Search for the cell housing the specified text and yield its (x, y) center coordinate. 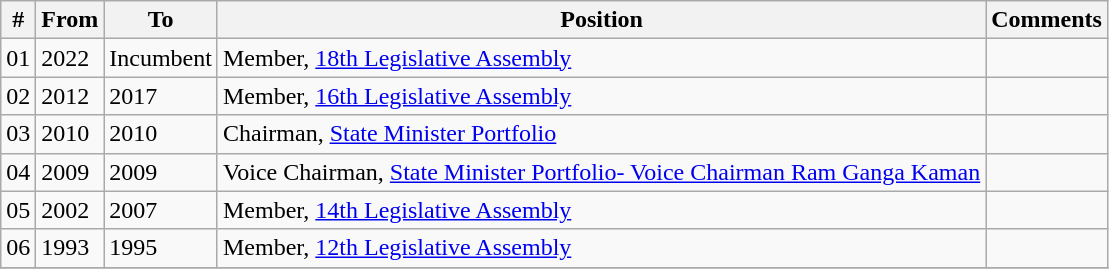
Voice Chairman, State Minister Portfolio- Voice Chairman Ram Ganga Kaman (601, 172)
01 (18, 58)
1995 (161, 248)
05 (18, 210)
Member, 12th Legislative Assembly (601, 248)
From (70, 20)
2007 (161, 210)
Chairman, State Minister Portfolio (601, 134)
Member, 18th Legislative Assembly (601, 58)
2022 (70, 58)
02 (18, 96)
1993 (70, 248)
# (18, 20)
Position (601, 20)
2002 (70, 210)
2017 (161, 96)
Member, 14th Legislative Assembly (601, 210)
Incumbent (161, 58)
03 (18, 134)
06 (18, 248)
Member, 16th Legislative Assembly (601, 96)
2012 (70, 96)
04 (18, 172)
To (161, 20)
Comments (1047, 20)
